Return the (x, y) coordinate for the center point of the cell that contains the specified text.  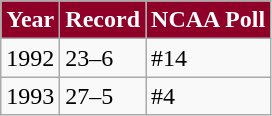
Record (103, 20)
27–5 (103, 96)
#4 (208, 96)
1993 (30, 96)
#14 (208, 58)
NCAA Poll (208, 20)
Year (30, 20)
23–6 (103, 58)
1992 (30, 58)
